Capture the cell that displays the provided text and extract its [X, Y] central coordinate. 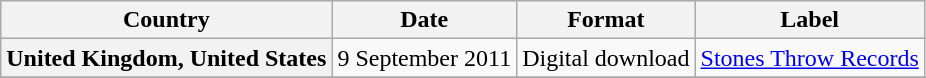
Country [166, 20]
United Kingdom, United States [166, 58]
Date [424, 20]
Stones Throw Records [810, 58]
Format [606, 20]
9 September 2011 [424, 58]
Label [810, 20]
Digital download [606, 58]
